Locate the cell with the specified text and output its (x, y) center coordinate. 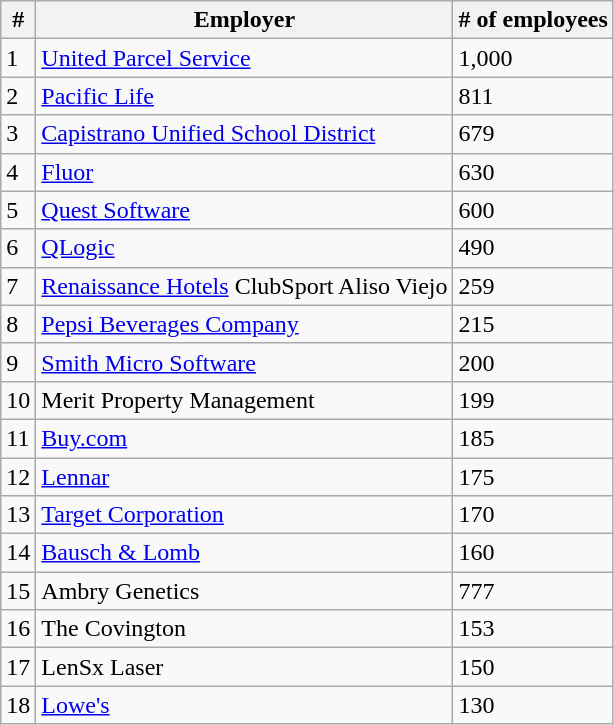
175 (533, 477)
15 (18, 591)
11 (18, 438)
9 (18, 362)
1,000 (533, 58)
811 (533, 96)
185 (533, 438)
6 (18, 248)
199 (533, 400)
Smith Micro Software (244, 362)
The Covington (244, 629)
16 (18, 629)
17 (18, 667)
# of employees (533, 20)
215 (533, 324)
18 (18, 705)
Lennar (244, 477)
Quest Software (244, 210)
160 (533, 553)
Merit Property Management (244, 400)
Renaissance Hotels ClubSport Aliso Viejo (244, 286)
Target Corporation (244, 515)
Fluor (244, 172)
LenSx Laser (244, 667)
130 (533, 705)
14 (18, 553)
490 (533, 248)
4 (18, 172)
8 (18, 324)
777 (533, 591)
2 (18, 96)
153 (533, 629)
# (18, 20)
Buy.com (244, 438)
Bausch & Lomb (244, 553)
630 (533, 172)
Pacific Life (244, 96)
679 (533, 134)
13 (18, 515)
Pepsi Beverages Company (244, 324)
Lowe's (244, 705)
259 (533, 286)
5 (18, 210)
United Parcel Service (244, 58)
200 (533, 362)
Ambry Genetics (244, 591)
10 (18, 400)
150 (533, 667)
Employer (244, 20)
1 (18, 58)
QLogic (244, 248)
3 (18, 134)
600 (533, 210)
12 (18, 477)
7 (18, 286)
Capistrano Unified School District (244, 134)
170 (533, 515)
